Locate the cell with the specified text and output its (x, y) center coordinate. 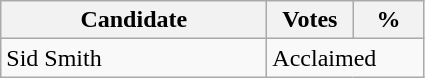
% (388, 20)
Candidate (134, 20)
Acclaimed (346, 58)
Votes (310, 20)
Sid Smith (134, 58)
